Find where the given text appears and provide that cell's center as (x, y) coordinate. 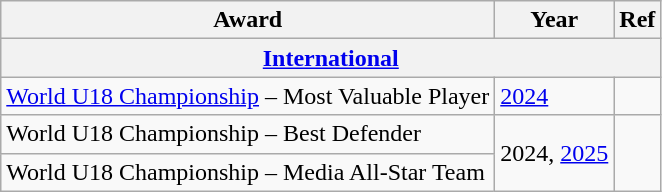
World U18 Championship – Most Valuable Player (248, 96)
World U18 Championship – Best Defender (248, 134)
Year (554, 20)
Ref (638, 20)
2024, 2025 (554, 153)
World U18 Championship – Media All-Star Team (248, 172)
International (331, 58)
2024 (554, 96)
Award (248, 20)
